Output the (x, y) coordinate of the center of the cell containing the given text.  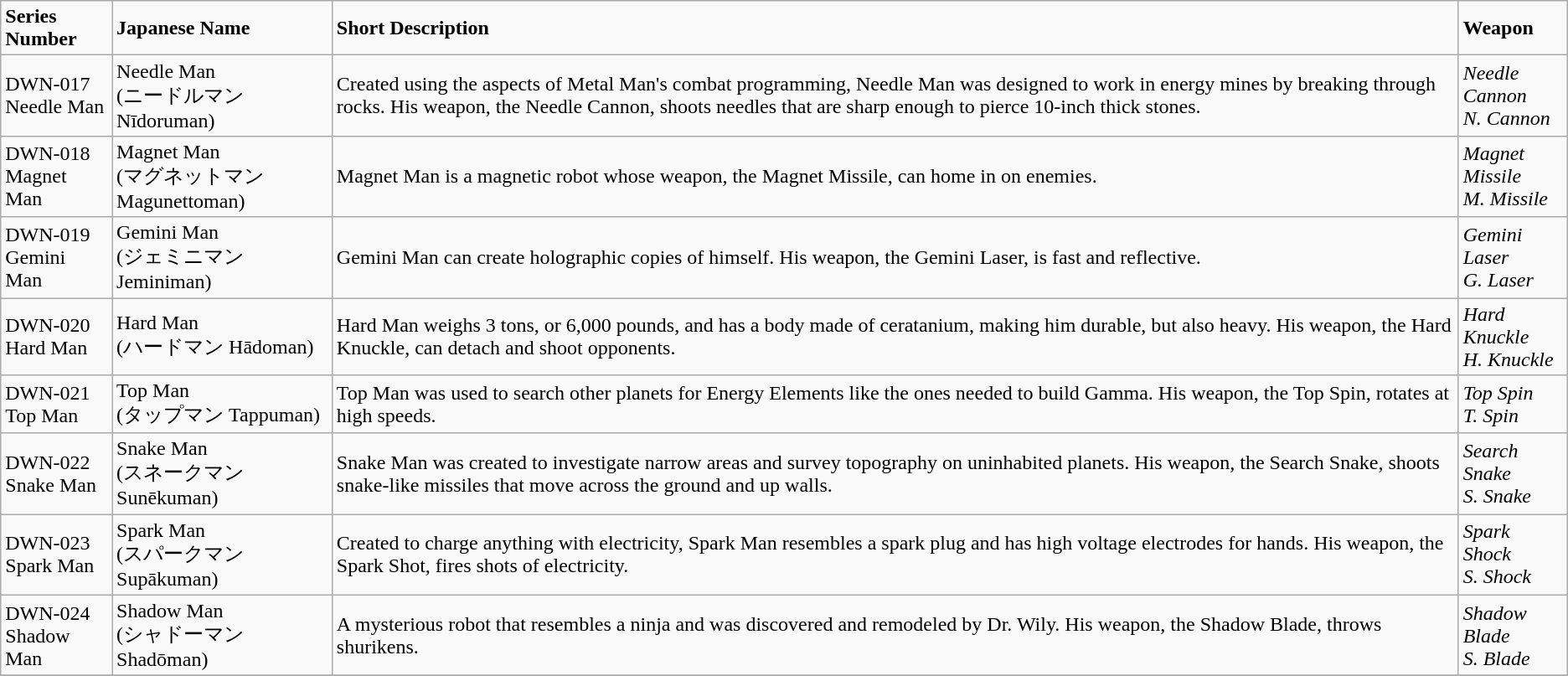
Hard Man(ハードマン Hādoman) (223, 337)
DWN-017Needle Man (57, 95)
Shadow Man(シャドーマン Shadōman) (223, 635)
Needle CannonN. Cannon (1513, 95)
Gemini Man can create holographic copies of himself. His weapon, the Gemini Laser, is fast and reflective. (895, 258)
A mysterious robot that resembles a ninja and was discovered and remodeled by Dr. Wily. His weapon, the Shadow Blade, throws shurikens. (895, 635)
Magnet Man is a magnetic robot whose weapon, the Magnet Missile, can home in on enemies. (895, 176)
Spark ShockS. Shock (1513, 555)
DWN-024Shadow Man (57, 635)
Top Man was used to search other planets for Energy Elements like the ones needed to build Gamma. His weapon, the Top Spin, rotates at high speeds. (895, 405)
Hard KnuckleH. Knuckle (1513, 337)
Magnet MissileM. Missile (1513, 176)
DWN-020Hard Man (57, 337)
Short Description (895, 28)
Snake Man(スネークマン Sunēkuman) (223, 474)
Top Man(タップマン Tappuman) (223, 405)
Gemini Man(ジェミニマン Jeminiman) (223, 258)
DWN-023Spark Man (57, 555)
Needle Man(ニードルマン Nīdoruman) (223, 95)
Top SpinT. Spin (1513, 405)
Japanese Name (223, 28)
DWN-019Gemini Man (57, 258)
Search SnakeS. Snake (1513, 474)
Gemini LaserG. Laser (1513, 258)
Spark Man(スパークマン Supākuman) (223, 555)
DWN-018Magnet Man (57, 176)
Weapon (1513, 28)
Series Number (57, 28)
Shadow BladeS. Blade (1513, 635)
DWN-021Top Man (57, 405)
Magnet Man(マグネットマン Magunettoman) (223, 176)
DWN-022Snake Man (57, 474)
